Return the (X, Y) coordinate for the center point of the cell that contains the specified text.  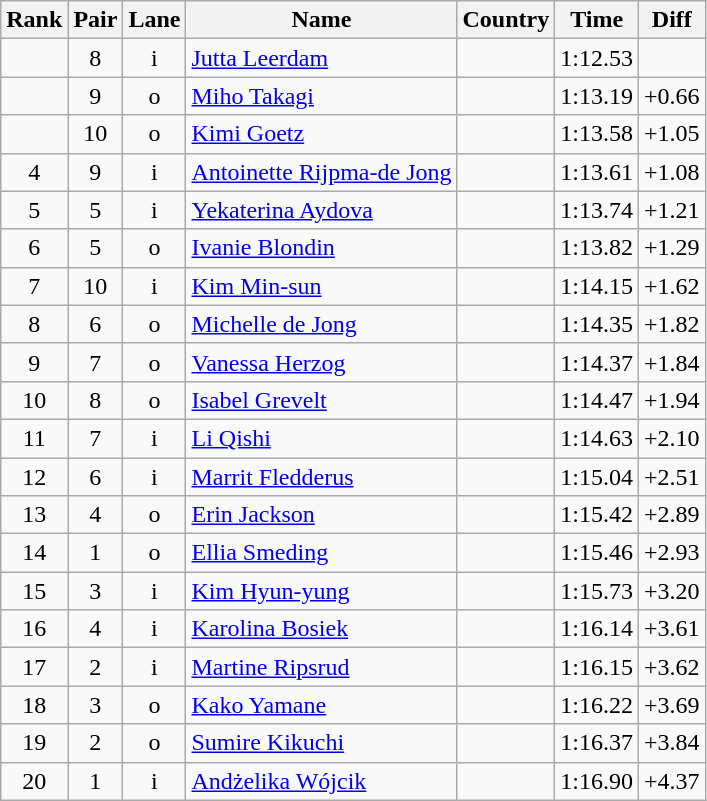
13 (34, 515)
+1.82 (672, 324)
+1.29 (672, 248)
Country (506, 20)
+3.62 (672, 667)
1:16.22 (597, 705)
12 (34, 477)
+2.51 (672, 477)
+2.89 (672, 515)
Diff (672, 20)
+1.94 (672, 400)
1:16.37 (597, 743)
1:16.15 (597, 667)
1:13.19 (597, 96)
1:13.74 (597, 210)
1:13.61 (597, 172)
1:14.63 (597, 438)
15 (34, 591)
20 (34, 781)
18 (34, 705)
Miho Takagi (322, 96)
Rank (34, 20)
+1.84 (672, 362)
1:14.37 (597, 362)
Kim Hyun-yung (322, 591)
Karolina Bosiek (322, 629)
+1.05 (672, 134)
Li Qishi (322, 438)
Name (322, 20)
Kimi Goetz (322, 134)
1:15.04 (597, 477)
+2.93 (672, 553)
+1.62 (672, 286)
+3.69 (672, 705)
+4.37 (672, 781)
+0.66 (672, 96)
+2.10 (672, 438)
19 (34, 743)
Time (597, 20)
Kim Min-sun (322, 286)
+3.61 (672, 629)
Lane (154, 20)
1:15.73 (597, 591)
Yekaterina Aydova (322, 210)
Isabel Grevelt (322, 400)
Pair (96, 20)
Antoinette Rijpma-de Jong (322, 172)
1:14.47 (597, 400)
+3.20 (672, 591)
1:14.35 (597, 324)
17 (34, 667)
1:16.90 (597, 781)
1:15.42 (597, 515)
Michelle de Jong (322, 324)
Martine Ripsrud (322, 667)
14 (34, 553)
+3.84 (672, 743)
1:16.14 (597, 629)
Sumire Kikuchi (322, 743)
Ivanie Blondin (322, 248)
1:12.53 (597, 58)
1:14.15 (597, 286)
Ellia Smeding (322, 553)
Erin Jackson (322, 515)
+1.21 (672, 210)
11 (34, 438)
+1.08 (672, 172)
1:13.82 (597, 248)
16 (34, 629)
Marrit Fledderus (322, 477)
Andżelika Wójcik (322, 781)
Jutta Leerdam (322, 58)
Vanessa Herzog (322, 362)
1:13.58 (597, 134)
1:15.46 (597, 553)
Kako Yamane (322, 705)
